From the cell containing the given text, extract its center point as [x, y] coordinate. 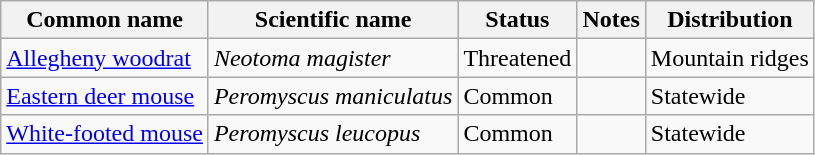
Peromyscus leucopus [332, 134]
Distribution [730, 20]
Scientific name [332, 20]
Notes [611, 20]
Status [518, 20]
Neotoma magister [332, 58]
White-footed mouse [105, 134]
Peromyscus maniculatus [332, 96]
Threatened [518, 58]
Mountain ridges [730, 58]
Common name [105, 20]
Allegheny woodrat [105, 58]
Eastern deer mouse [105, 96]
